Output the (X, Y) coordinate of the center of the cell containing the given text.  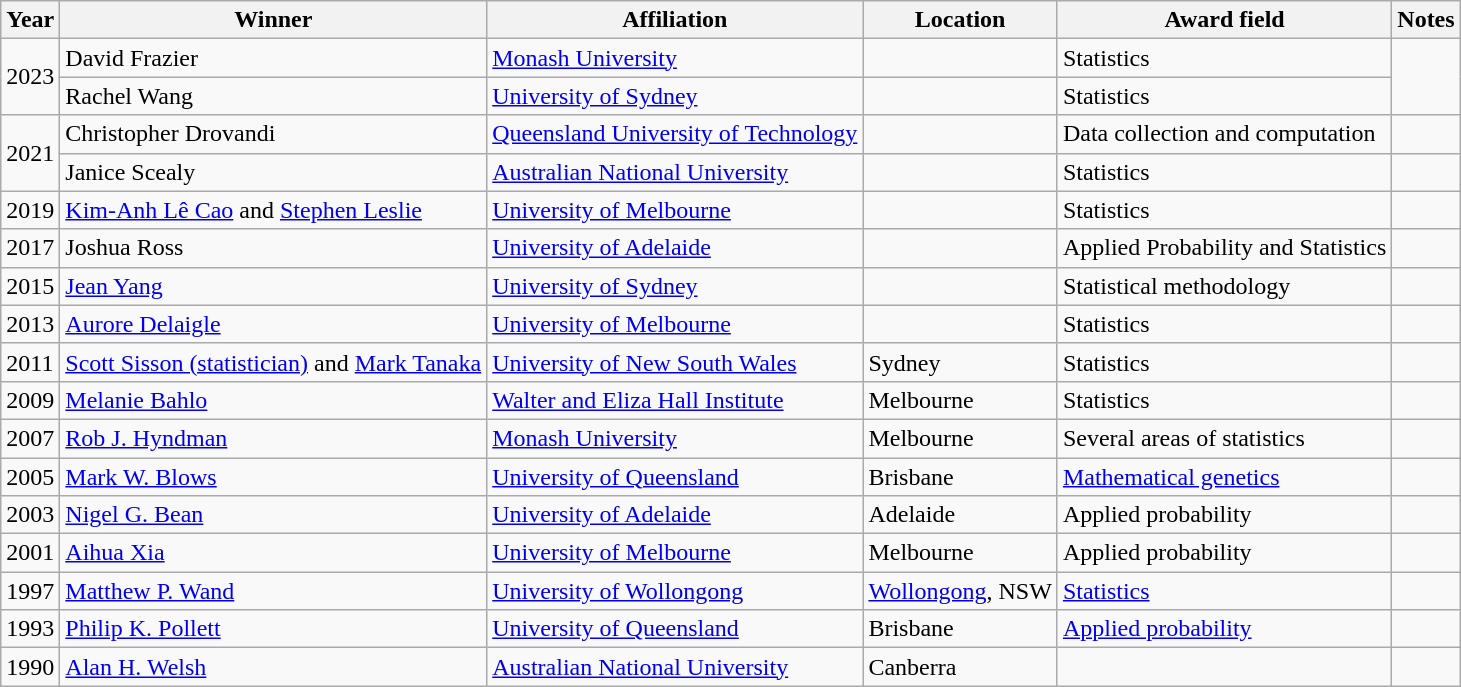
2009 (30, 400)
Matthew P. Wand (274, 591)
2007 (30, 438)
Rob J. Hyndman (274, 438)
Nigel G. Bean (274, 515)
Applied Probability and Statistics (1224, 248)
1997 (30, 591)
University of New South Wales (675, 362)
Jean Yang (274, 286)
Philip K. Pollett (274, 629)
2017 (30, 248)
Aurore Delaigle (274, 324)
Winner (274, 20)
2011 (30, 362)
Alan H. Welsh (274, 667)
1990 (30, 667)
Canberra (960, 667)
Christopher Drovandi (274, 134)
2003 (30, 515)
Melanie Bahlo (274, 400)
Scott Sisson (statistician) and Mark Tanaka (274, 362)
Joshua Ross (274, 248)
2001 (30, 553)
Adelaide (960, 515)
Sydney (960, 362)
1993 (30, 629)
Year (30, 20)
Mathematical genetics (1224, 477)
Statistical methodology (1224, 286)
Walter and Eliza Hall Institute (675, 400)
University of Wollongong (675, 591)
2005 (30, 477)
Award field (1224, 20)
2013 (30, 324)
Janice Scealy (274, 172)
Queensland University of Technology (675, 134)
Kim-Anh Lê Cao and Stephen Leslie (274, 210)
Wollongong, NSW (960, 591)
Affiliation (675, 20)
Location (960, 20)
Aihua Xia (274, 553)
Mark W. Blows (274, 477)
David Frazier (274, 58)
Rachel Wang (274, 96)
2023 (30, 77)
Notes (1426, 20)
2019 (30, 210)
2021 (30, 153)
Data collection and computation (1224, 134)
2015 (30, 286)
Several areas of statistics (1224, 438)
